Find where the given text appears and provide that cell's center as [X, Y] coordinate. 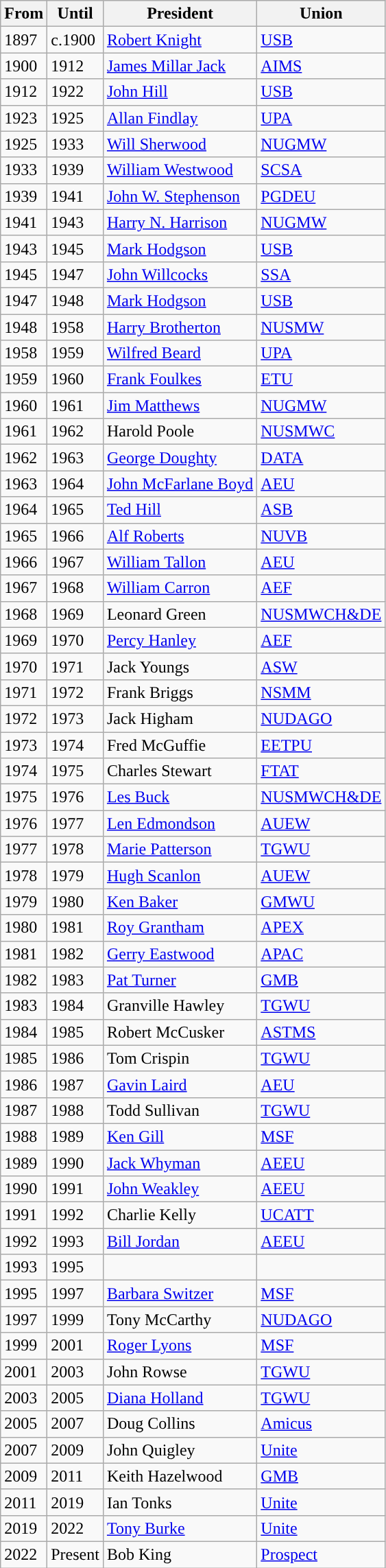
William Tallon [180, 562]
1900 [24, 66]
ASB [321, 510]
Harry Brotherton [180, 327]
Frank Briggs [180, 692]
Gavin Laird [180, 1084]
Ken Baker [180, 902]
Harold Poole [180, 432]
John Willcocks [180, 274]
ASTMS [321, 1032]
William Westwood [180, 170]
Jim Matthews [180, 406]
GMWU [321, 902]
NUSMW [321, 327]
Todd Sullivan [180, 1110]
Les Buck [180, 797]
George Doughty [180, 458]
John W. Stephenson [180, 196]
Keith Hazelwood [180, 1476]
Harry N. Harrison [180, 222]
NUVB [321, 536]
Charlie Kelly [180, 1215]
Doug Collins [180, 1424]
UCATT [321, 1215]
President [180, 14]
DATA [321, 458]
Present [75, 1554]
John Quigley [180, 1450]
Gerry Eastwood [180, 954]
PGDEU [321, 196]
c.1900 [75, 40]
1922 [75, 92]
SSA [321, 274]
ASW [321, 666]
John Hill [180, 92]
APEX [321, 928]
James Millar Jack [180, 66]
NUSMWC [321, 432]
Roger Lyons [180, 1346]
AIMS [321, 66]
Bill Jordan [180, 1241]
1923 [24, 118]
Charles Stewart [180, 771]
Robert McCusker [180, 1032]
Marie Patterson [180, 850]
John Rowse [180, 1372]
Wilfred Beard [180, 353]
Tom Crispin [180, 1058]
Bob King [180, 1554]
Len Edmondson [180, 823]
Ted Hill [180, 510]
Jack Youngs [180, 666]
From [24, 14]
Union [321, 14]
Amicus [321, 1424]
SCSA [321, 170]
FTAT [321, 771]
Ian Tonks [180, 1502]
Robert Knight [180, 40]
APAC [321, 954]
Leonard Green [180, 614]
Jack Whyman [180, 1163]
Hugh Scanlon [180, 876]
Prospect [321, 1554]
Frank Foulkes [180, 379]
Granville Hawley [180, 1006]
Allan Findlay [180, 118]
John McFarlane Boyd [180, 484]
Will Sherwood [180, 144]
John Weakley [180, 1189]
William Carron [180, 588]
Percy Hanley [180, 640]
Jack Higham [180, 718]
1897 [24, 40]
Fred McGuffie [180, 745]
NSMM [321, 692]
Tony McCarthy [180, 1320]
Tony Burke [180, 1528]
Barbara Switzer [180, 1294]
Pat Turner [180, 980]
Roy Grantham [180, 928]
Ken Gill [180, 1136]
EETPU [321, 745]
ETU [321, 379]
Until [75, 14]
Diana Holland [180, 1398]
Alf Roberts [180, 536]
